Locate the cell with the specified text and output its [X, Y] center coordinate. 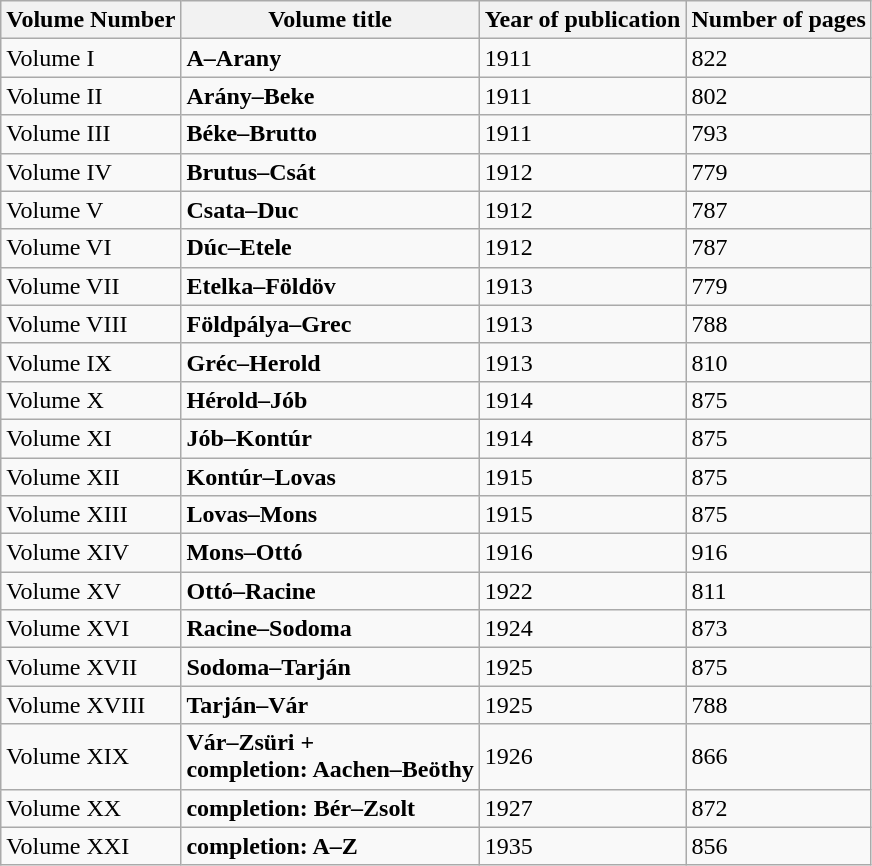
916 [778, 553]
Racine–Sodoma [330, 629]
Volume Number [91, 20]
Volume IX [91, 362]
Volume XVIII [91, 705]
Dúc–Etele [330, 248]
Csata–Duc [330, 210]
810 [778, 362]
Vár–Zsüri +completion: Aachen–Beöthy [330, 756]
822 [778, 58]
completion: A–Z [330, 846]
1924 [582, 629]
866 [778, 756]
completion: Bér–Zsolt [330, 808]
Volume VII [91, 286]
1935 [582, 846]
811 [778, 591]
Jób–Kontúr [330, 438]
Volume XXI [91, 846]
Volume XVII [91, 667]
Volume XVI [91, 629]
Volume IV [91, 172]
Volume VIII [91, 324]
Gréc–Herold [330, 362]
Volume VI [91, 248]
Lovas–Mons [330, 515]
Volume II [91, 96]
Volume XI [91, 438]
Number of pages [778, 20]
A–Arany [330, 58]
Volume XIV [91, 553]
Volume XIX [91, 756]
Tarján–Vár [330, 705]
1922 [582, 591]
Kontúr–Lovas [330, 477]
Year of publication [582, 20]
802 [778, 96]
Mons–Ottó [330, 553]
856 [778, 846]
Ottó–Racine [330, 591]
1916 [582, 553]
Sodoma–Tarján [330, 667]
Hérold–Jób [330, 400]
Béke–Brutto [330, 134]
Arány–Beke [330, 96]
872 [778, 808]
873 [778, 629]
1926 [582, 756]
Volume XII [91, 477]
Etelka–Földöv [330, 286]
Volume X [91, 400]
793 [778, 134]
Brutus–Csát [330, 172]
Volume XV [91, 591]
Volume XX [91, 808]
Volume I [91, 58]
Volume V [91, 210]
Földpálya–Grec [330, 324]
Volume XIII [91, 515]
1927 [582, 808]
Volume III [91, 134]
Volume title [330, 20]
